Determine the [x, y] coordinate at the center of the cell enclosing the given text.  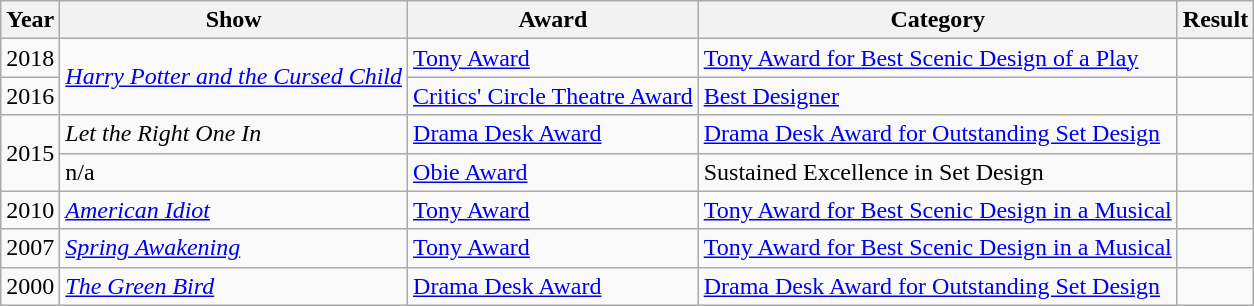
Best Designer [938, 96]
Spring Awakening [234, 248]
2015 [30, 153]
Result [1215, 20]
2010 [30, 210]
Tony Award for Best Scenic Design of a Play [938, 58]
Year [30, 20]
2000 [30, 286]
Sustained Excellence in Set Design [938, 172]
Obie Award [554, 172]
Category [938, 20]
2007 [30, 248]
Award [554, 20]
2016 [30, 96]
n/a [234, 172]
Let the Right One In [234, 134]
American Idiot [234, 210]
Harry Potter and the Cursed Child [234, 77]
The Green Bird [234, 286]
2018 [30, 58]
Show [234, 20]
Critics' Circle Theatre Award [554, 96]
